Capture the cell that displays the provided text and extract its (X, Y) central coordinate. 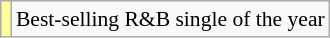
Best-selling R&B single of the year (170, 19)
